Capture the cell that displays the provided text and extract its (x, y) central coordinate. 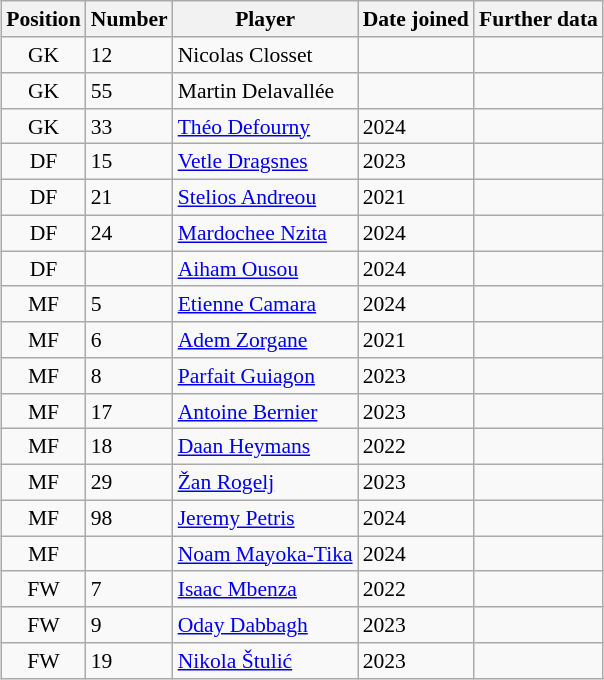
Théo Defourny (266, 126)
6 (130, 340)
15 (130, 162)
Number (130, 19)
9 (130, 625)
Žan Rogelj (266, 482)
Parfait Guiagon (266, 376)
Vetle Dragsnes (266, 162)
Jeremy Petris (266, 518)
98 (130, 518)
21 (130, 197)
Mardochee Nzita (266, 233)
5 (130, 304)
29 (130, 482)
55 (130, 91)
17 (130, 411)
Oday Dabbagh (266, 625)
Isaac Mbenza (266, 589)
Noam Mayoka-Tika (266, 554)
Etienne Camara (266, 304)
Martin Delavallée (266, 91)
Further data (538, 19)
12 (130, 55)
Nicolas Closset (266, 55)
Player (266, 19)
Adem Zorgane (266, 340)
Stelios Andreou (266, 197)
7 (130, 589)
Antoine Bernier (266, 411)
24 (130, 233)
Aiham Ousou (266, 269)
8 (130, 376)
Daan Heymans (266, 447)
Date joined (416, 19)
19 (130, 661)
Position (43, 19)
33 (130, 126)
18 (130, 447)
Nikola Štulić (266, 661)
